Return [X, Y] of the center of cell containing provided text 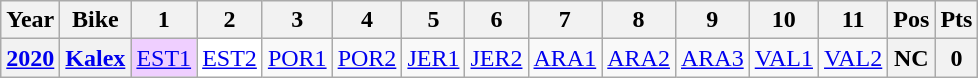
Kalex [96, 58]
NC [912, 58]
Year [30, 20]
2020 [30, 58]
1 [164, 20]
Pos [912, 20]
ARA2 [639, 58]
JER1 [434, 58]
VAL1 [784, 58]
11 [854, 20]
POR1 [297, 58]
9 [712, 20]
Pts [956, 20]
ARA1 [565, 58]
7 [565, 20]
Bike [96, 20]
2 [230, 20]
ARA3 [712, 58]
3 [297, 20]
POR2 [367, 58]
VAL2 [854, 58]
6 [496, 20]
JER2 [496, 58]
4 [367, 20]
0 [956, 58]
8 [639, 20]
EST1 [164, 58]
EST2 [230, 58]
10 [784, 20]
5 [434, 20]
